From the cell containing the given text, extract its center point as (X, Y) coordinate. 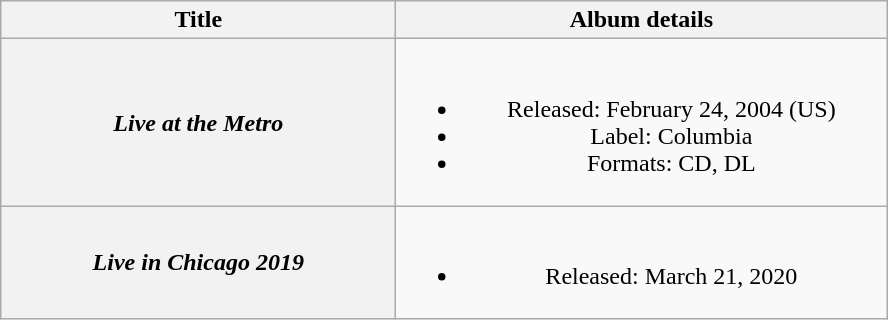
Album details (642, 20)
Live in Chicago 2019 (198, 262)
Title (198, 20)
Released: February 24, 2004 (US)Label: ColumbiaFormats: CD, DL (642, 122)
Live at the Metro (198, 122)
Released: March 21, 2020 (642, 262)
